Return [x, y] of the center of cell containing provided text 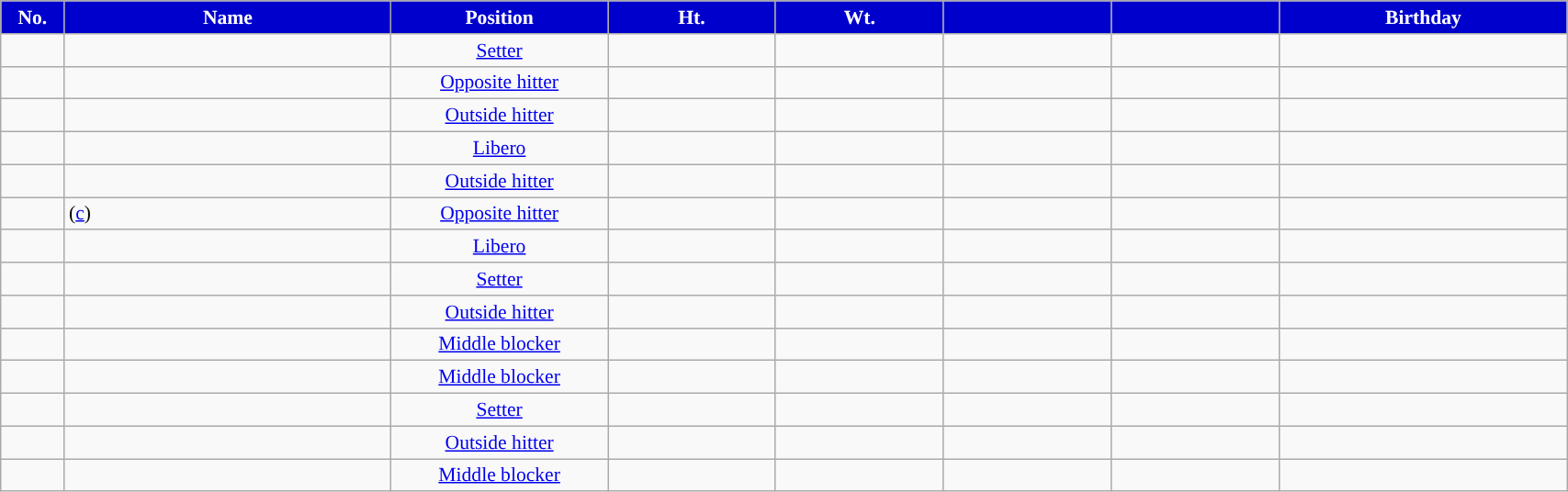
Ht. [693, 17]
Name [228, 17]
(c) [228, 214]
Position [500, 17]
No. [33, 17]
Wt. [860, 17]
Birthday [1424, 17]
